Output the [x, y] coordinate of the center of the cell containing the given text.  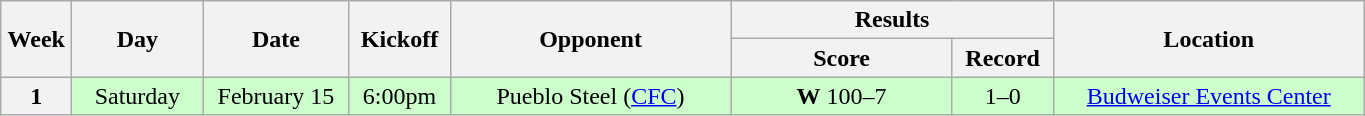
Saturday [138, 96]
Results [892, 20]
1–0 [1002, 96]
Record [1002, 58]
6:00pm [400, 96]
Day [138, 39]
Score [842, 58]
W 100–7 [842, 96]
Kickoff [400, 39]
Date [276, 39]
Budweiser Events Center [1208, 96]
February 15 [276, 96]
Opponent [590, 39]
Pueblo Steel (CFC) [590, 96]
Location [1208, 39]
Week [36, 39]
1 [36, 96]
